Provide the (x, y) coordinate of the cell's center where the given text is located.  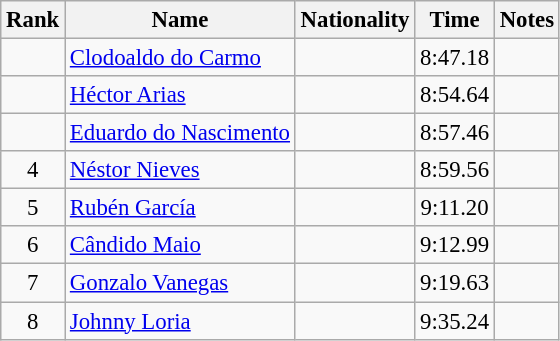
Name (180, 20)
8:59.56 (455, 170)
9:12.99 (455, 245)
9:35.24 (455, 321)
4 (33, 170)
Nationality (354, 20)
8 (33, 321)
Time (455, 20)
9:19.63 (455, 283)
Notes (526, 20)
Cândido Maio (180, 245)
8:54.64 (455, 95)
Rank (33, 20)
9:11.20 (455, 208)
Néstor Nieves (180, 170)
Eduardo do Nascimento (180, 133)
6 (33, 245)
7 (33, 283)
5 (33, 208)
Clodoaldo do Carmo (180, 58)
Héctor Arias (180, 95)
Gonzalo Vanegas (180, 283)
Rubén García (180, 208)
8:57.46 (455, 133)
8:47.18 (455, 58)
Johnny Loria (180, 321)
